Provide the [x, y] coordinate of the cell's center where the given text is located.  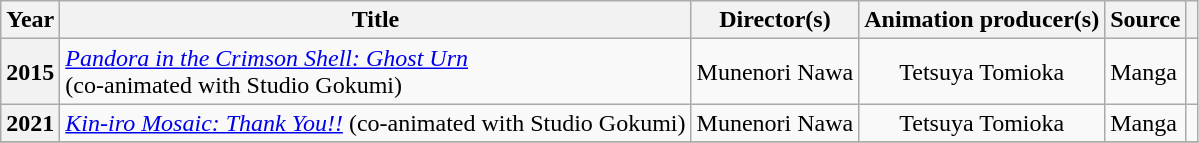
Pandora in the Crimson Shell: Ghost Urn(co-animated with Studio Gokumi) [376, 72]
Kin-iro Mosaic: Thank You!! (co-animated with Studio Gokumi) [376, 123]
Year [30, 20]
Title [376, 20]
Director(s) [775, 20]
2021 [30, 123]
2015 [30, 72]
Animation producer(s) [982, 20]
Source [1146, 20]
